Provide the [x, y] coordinate of the cell's center where the given text is located.  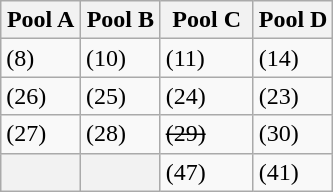
(25) [120, 96]
(11) [206, 58]
Pool B [120, 20]
(23) [293, 96]
(26) [41, 96]
(29) [206, 134]
(28) [120, 134]
(41) [293, 172]
(14) [293, 58]
(24) [206, 96]
(27) [41, 134]
Pool D [293, 20]
Pool C [206, 20]
(10) [120, 58]
Pool A [41, 20]
(8) [41, 58]
(47) [206, 172]
(30) [293, 134]
